Return (x, y) of the center of cell containing provided text 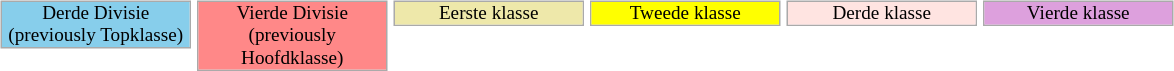
Tweede klasse (686, 13)
Derde Divisie(previously Topklasse) (96, 24)
Derde klasse (882, 13)
Vierde Divisie(previously Hoofdklasse) (292, 36)
Eerste klasse (489, 13)
Vierde klasse (1078, 13)
